From the cell containing the given text, extract its center point as (x, y) coordinate. 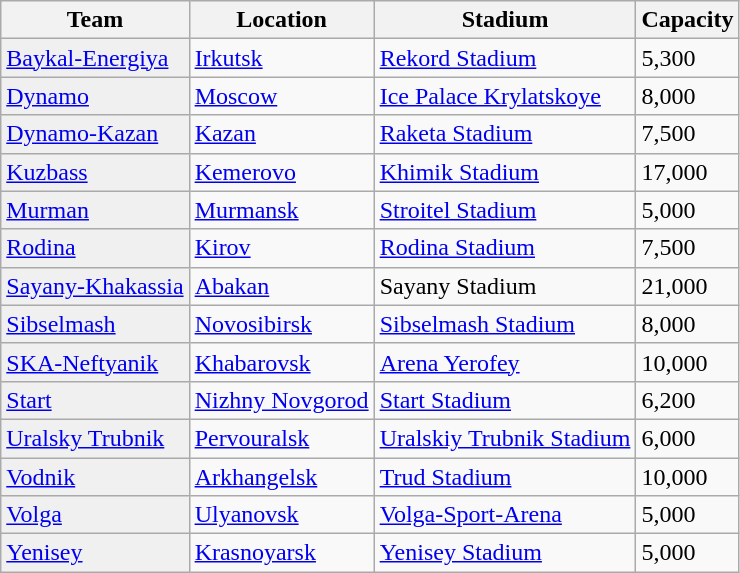
Khimik Stadium (505, 172)
Khabarovsk (282, 362)
5,300 (688, 58)
Volga (95, 515)
Vodnik (95, 477)
Uralskiy Trubnik Stadium (505, 438)
Trud Stadium (505, 477)
Kazan (282, 134)
Volga-Sport-Arena (505, 515)
Arena Yerofey (505, 362)
Baykal-Energiya (95, 58)
Kirov (282, 248)
Stadium (505, 20)
Sibselmash (95, 324)
Sayany Stadium (505, 286)
Nizhny Novgorod (282, 400)
Moscow (282, 96)
21,000 (688, 286)
Yenisey (95, 553)
Ice Palace Krylatskoye (505, 96)
Sibselmash Stadium (505, 324)
Dynamo-Kazan (95, 134)
17,000 (688, 172)
Dynamo (95, 96)
Kuzbass (95, 172)
Uralsky Trubnik (95, 438)
Team (95, 20)
Irkutsk (282, 58)
Stroitel Stadium (505, 210)
6,200 (688, 400)
Yenisey Stadium (505, 553)
SKA-Neftyanik (95, 362)
Ulyanovsk (282, 515)
Arkhangelsk (282, 477)
Krasnoyarsk (282, 553)
Raketa Stadium (505, 134)
Abakan (282, 286)
Capacity (688, 20)
Location (282, 20)
Murmansk (282, 210)
Novosibirsk (282, 324)
Start Stadium (505, 400)
Rodina Stadium (505, 248)
Start (95, 400)
Rekord Stadium (505, 58)
6,000 (688, 438)
Kemerovo (282, 172)
Sayany-Khakassia (95, 286)
Pervouralsk (282, 438)
Murman (95, 210)
Rodina (95, 248)
